Output the (X, Y) coordinate of the center of the cell containing the given text.  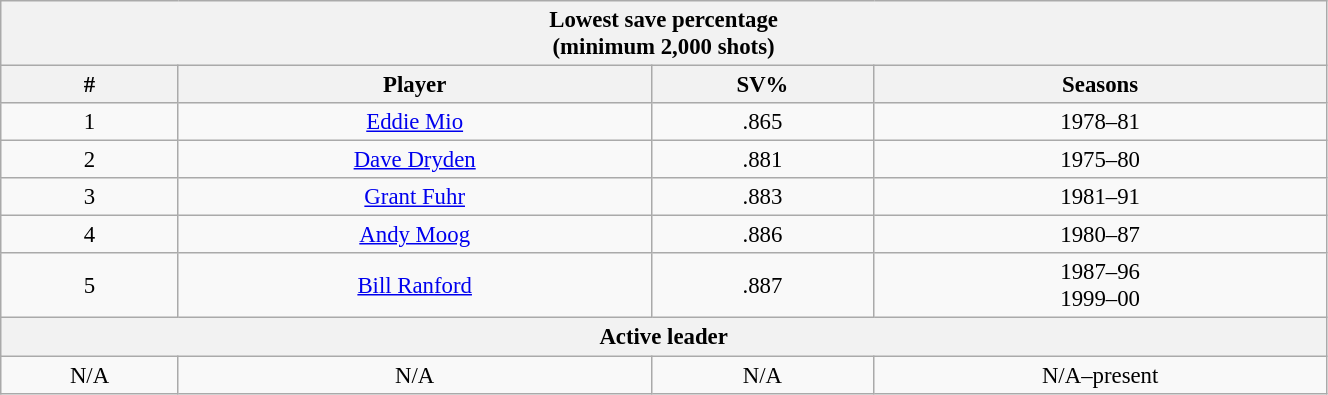
1980–87 (1100, 235)
.883 (762, 197)
1978–81 (1100, 122)
2 (90, 160)
.887 (762, 286)
Eddie Mio (414, 122)
5 (90, 286)
# (90, 85)
.881 (762, 160)
1975–80 (1100, 160)
SV% (762, 85)
N/A–present (1100, 375)
Active leader (664, 337)
1987–961999–00 (1100, 286)
4 (90, 235)
Lowest save percentage(minimum 2,000 shots) (664, 34)
Andy Moog (414, 235)
3 (90, 197)
.865 (762, 122)
Dave Dryden (414, 160)
1 (90, 122)
Grant Fuhr (414, 197)
Player (414, 85)
.886 (762, 235)
Bill Ranford (414, 286)
Seasons (1100, 85)
1981–91 (1100, 197)
